Search for the cell housing the specified text and yield its (X, Y) center coordinate. 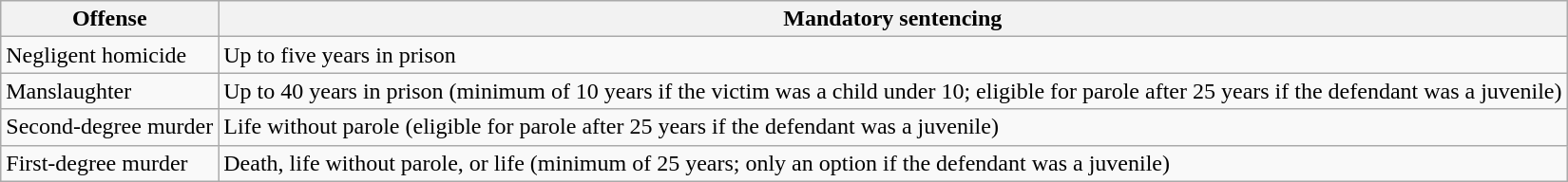
Negligent homicide (110, 55)
Second-degree murder (110, 127)
Mandatory sentencing (893, 19)
Up to five years in prison (893, 55)
Offense (110, 19)
Up to 40 years in prison (minimum of 10 years if the victim was a child under 10; eligible for parole after 25 years if the defendant was a juvenile) (893, 91)
Manslaughter (110, 91)
Life without parole (eligible for parole after 25 years if the defendant was a juvenile) (893, 127)
Death, life without parole, or life (minimum of 25 years; only an option if the defendant was a juvenile) (893, 163)
First-degree murder (110, 163)
